Pinpoint the cell where the given text exists, returning its (x, y) midpoint coordinate. 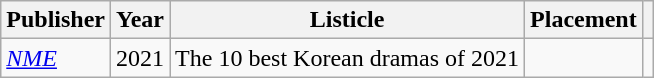
Listicle (348, 20)
Year (140, 20)
Publisher (56, 20)
The 10 best Korean dramas of 2021 (348, 58)
2021 (140, 58)
NME (56, 58)
Placement (584, 20)
